For the text-containing cell, return its midpoint in [x, y] coordinate format. 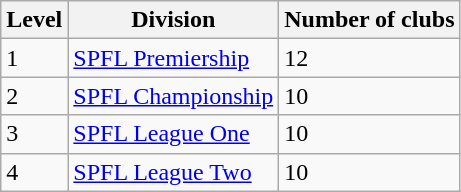
1 [34, 58]
4 [34, 172]
3 [34, 134]
Number of clubs [370, 20]
SPFL Championship [174, 96]
2 [34, 96]
12 [370, 58]
Level [34, 20]
SPFL Premiership [174, 58]
SPFL League Two [174, 172]
Division [174, 20]
SPFL League One [174, 134]
